Extract the (X, Y) coordinate from the center of the cell holding the provided text.  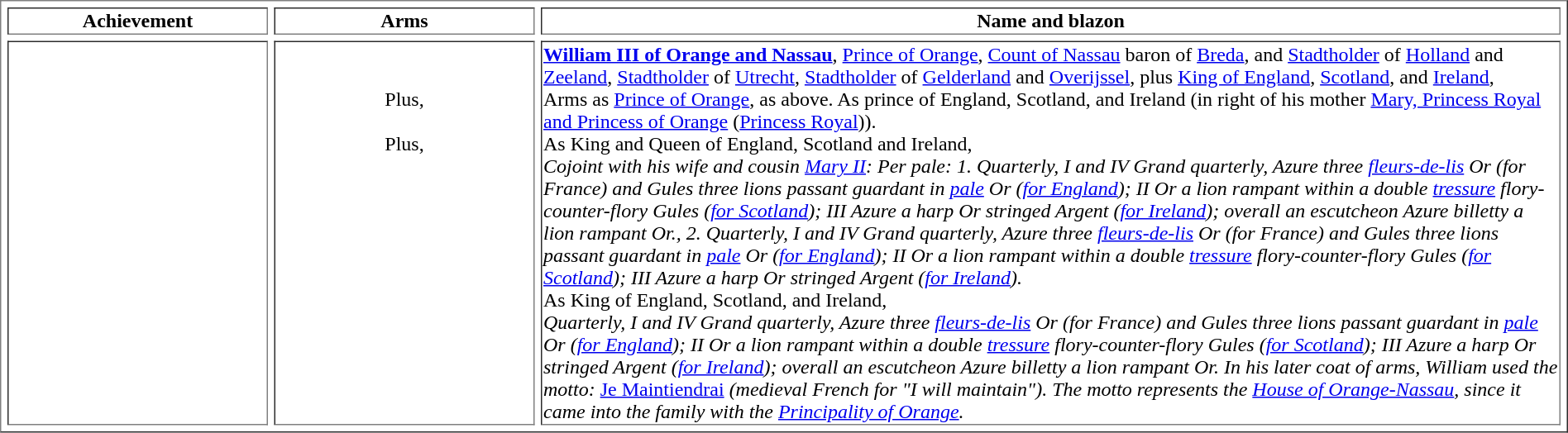
Achievement (137, 21)
Plus,Plus, (405, 233)
Name and blazon (1050, 21)
Arms (405, 21)
